Pinpoint the cell where the given text exists, returning its [X, Y] midpoint coordinate. 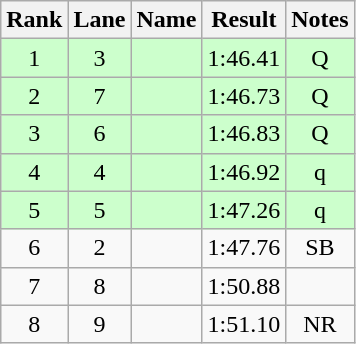
1:46.41 [244, 58]
SB [320, 248]
Name [166, 20]
1 [34, 58]
Result [244, 20]
Rank [34, 20]
9 [100, 324]
1:46.83 [244, 134]
Notes [320, 20]
NR [320, 324]
1:50.88 [244, 286]
1:47.76 [244, 248]
1:51.10 [244, 324]
Lane [100, 20]
1:47.26 [244, 210]
1:46.92 [244, 172]
1:46.73 [244, 96]
